Determine the [X, Y] coordinate at the center of the cell enclosing the given text.  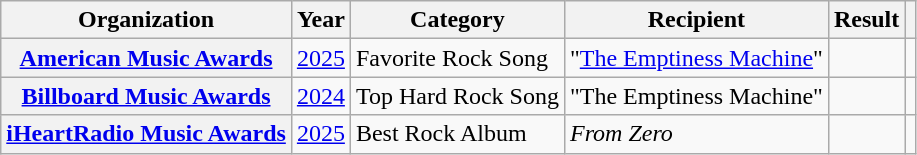
Billboard Music Awards [146, 96]
Recipient [696, 20]
Category [457, 20]
Organization [146, 20]
Favorite Rock Song [457, 58]
iHeartRadio Music Awards [146, 134]
From Zero [696, 134]
Top Hard Rock Song [457, 96]
Year [320, 20]
Best Rock Album [457, 134]
American Music Awards [146, 58]
Result [866, 20]
2024 [320, 96]
